Return (X, Y) of the center of cell containing provided text 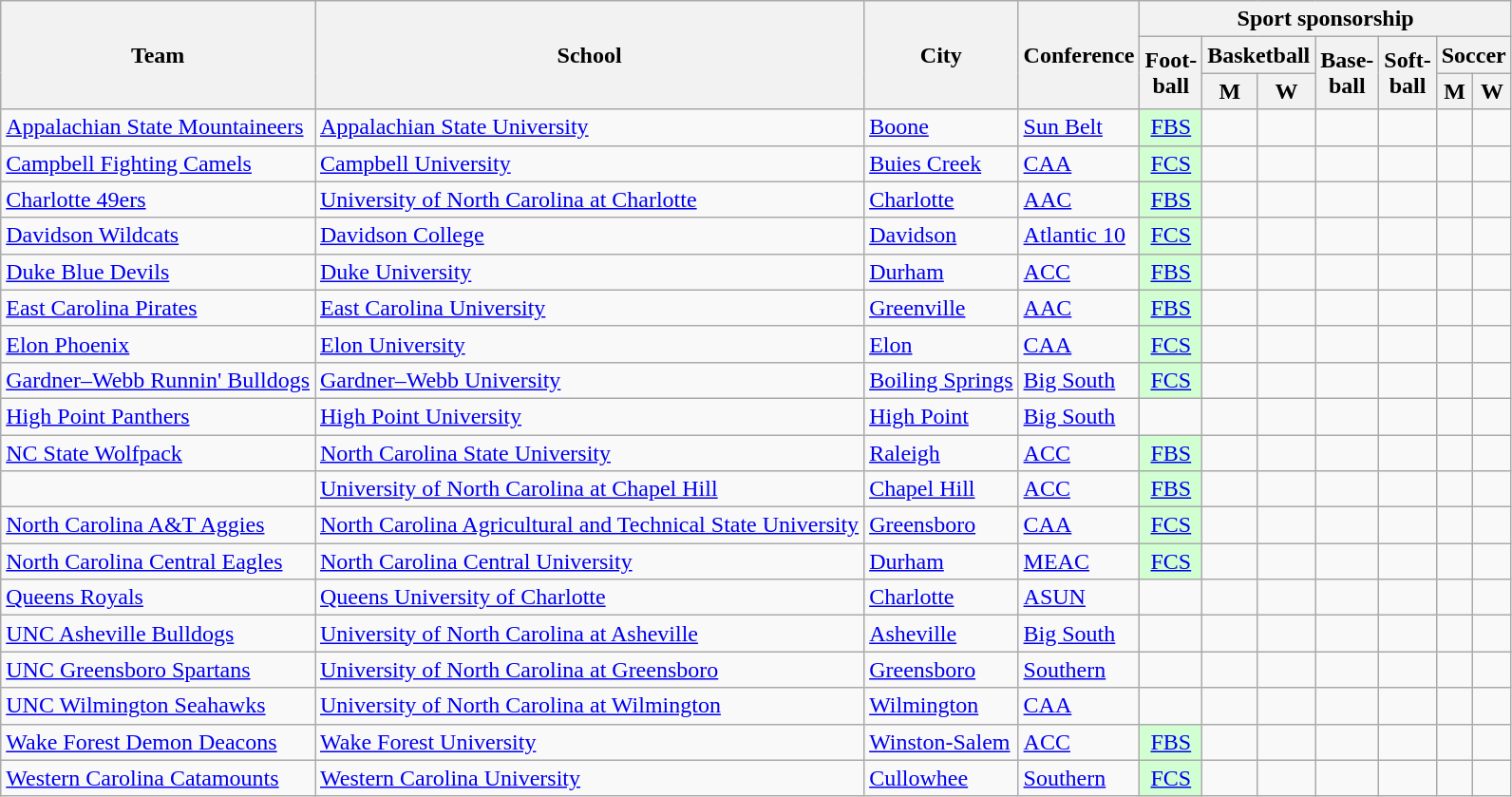
North Carolina Agricultural and Technical State University (590, 525)
High Point (941, 416)
East Carolina University (590, 308)
North Carolina Central Eagles (158, 561)
NC State Wolfpack (158, 453)
Soccer (1474, 55)
City (941, 55)
MEAC (1079, 561)
Sport sponsorship (1326, 19)
Conference (1079, 55)
Wilmington (941, 706)
Western Carolina Catamounts (158, 778)
Raleigh (941, 453)
Campbell Fighting Camels (158, 163)
Elon Phoenix (158, 344)
Davidson (941, 236)
Queens University of Charlotte (590, 598)
Duke Blue Devils (158, 272)
East Carolina Pirates (158, 308)
Asheville (941, 634)
North Carolina A&T Aggies (158, 525)
Basketball (1259, 55)
Atlantic 10 (1079, 236)
Western Carolina University (590, 778)
UNC Wilmington Seahawks (158, 706)
University of North Carolina at Chapel Hill (590, 489)
High Point Panthers (158, 416)
Greenville (941, 308)
UNC Asheville Bulldogs (158, 634)
UNC Greensboro Spartans (158, 670)
Chapel Hill (941, 489)
Boone (941, 127)
Buies Creek (941, 163)
University of North Carolina at Asheville (590, 634)
High Point University (590, 416)
University of North Carolina at Charlotte (590, 199)
School (590, 55)
Team (158, 55)
Gardner–Webb University (590, 380)
Charlotte 49ers (158, 199)
Gardner–Webb Runnin' Bulldogs (158, 380)
North Carolina Central University (590, 561)
Base-ball (1347, 73)
Foot-ball (1171, 73)
Soft-ball (1408, 73)
Campbell University (590, 163)
Duke University (590, 272)
Elon University (590, 344)
Wake Forest University (590, 742)
Davidson Wildcats (158, 236)
Appalachian State University (590, 127)
Davidson College (590, 236)
Boiling Springs (941, 380)
North Carolina State University (590, 453)
Wake Forest Demon Deacons (158, 742)
Appalachian State Mountaineers (158, 127)
Queens Royals (158, 598)
Winston-Salem (941, 742)
University of North Carolina at Greensboro (590, 670)
University of North Carolina at Wilmington (590, 706)
Cullowhee (941, 778)
ASUN (1079, 598)
Sun Belt (1079, 127)
Elon (941, 344)
